Provide the [X, Y] coordinate of the cell's center where the given text is located.  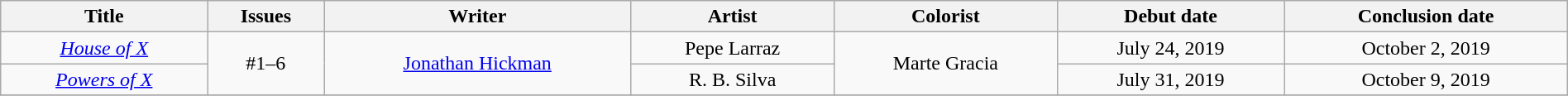
R. B. Silva [733, 79]
July 31, 2019 [1171, 79]
October 9, 2019 [1426, 79]
#1–6 [266, 64]
Issues [266, 17]
Pepe Larraz [733, 48]
Writer [478, 17]
House of X [104, 48]
Jonathan Hickman [478, 64]
October 2, 2019 [1426, 48]
Conclusion date [1426, 17]
Powers of X [104, 79]
Debut date [1171, 17]
Title [104, 17]
July 24, 2019 [1171, 48]
Artist [733, 17]
Marte Gracia [946, 64]
Colorist [946, 17]
